Extract the [x, y] coordinate from the center of the cell holding the provided text.  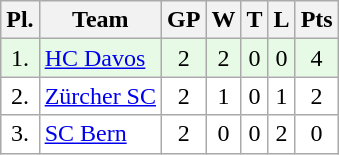
T [254, 20]
2. [20, 96]
Pts [316, 20]
1. [20, 58]
SC Bern [100, 134]
Team [100, 20]
Zürcher SC [100, 96]
HC Davos [100, 58]
4 [316, 58]
W [224, 20]
GP [184, 20]
L [282, 20]
3. [20, 134]
Pl. [20, 20]
